For the text-containing cell, return its midpoint in (x, y) coordinate format. 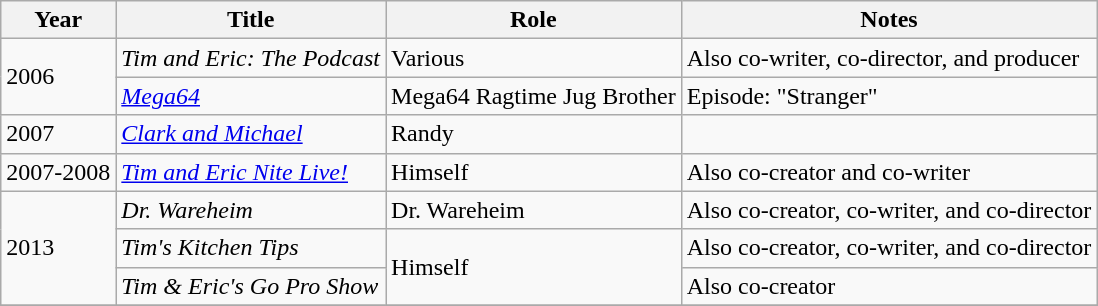
2013 (58, 248)
Notes (889, 20)
Randy (534, 134)
Tim's Kitchen Tips (251, 248)
Also co-writer, co-director, and producer (889, 58)
Clark and Michael (251, 134)
Episode: "Stranger" (889, 96)
2006 (58, 77)
Also co-creator (889, 286)
Tim & Eric's Go Pro Show (251, 286)
2007-2008 (58, 172)
Year (58, 20)
Various (534, 58)
Role (534, 20)
Tim and Eric: The Podcast (251, 58)
Title (251, 20)
Tim and Eric Nite Live! (251, 172)
2007 (58, 134)
Mega64 Ragtime Jug Brother (534, 96)
Also co-creator and co-writer (889, 172)
Mega64 (251, 96)
